Search for the cell housing the specified text and yield its (X, Y) center coordinate. 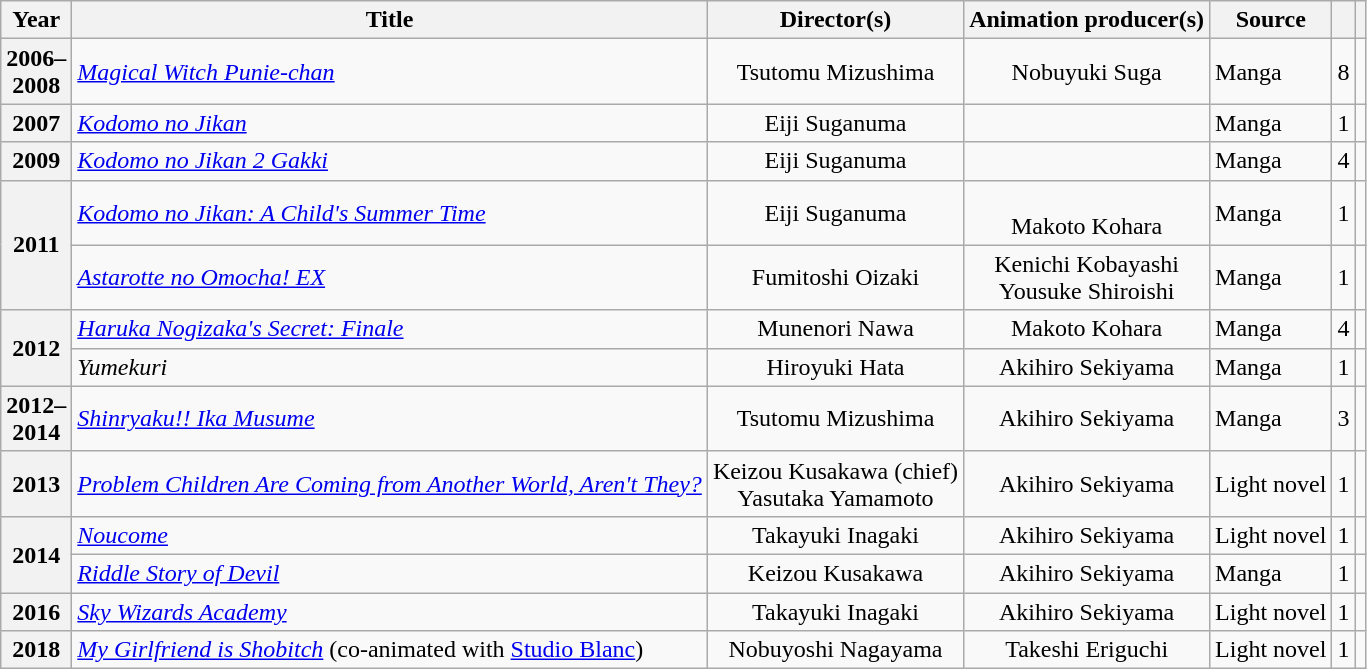
Magical Witch Punie-chan (390, 72)
Kodomo no Jikan 2 Gakki (390, 161)
2012 (36, 348)
Yumekuri (390, 367)
Kodomo no Jikan: A Child's Summer Time (390, 212)
Astarotte no Omocha! EX (390, 278)
Title (390, 20)
Munenori Nawa (835, 329)
2007 (36, 123)
Year (36, 20)
2013 (36, 484)
Problem Children Are Coming from Another World, Aren't They? (390, 484)
2018 (36, 650)
Hiroyuki Hata (835, 367)
Haruka Nogizaka's Secret: Finale (390, 329)
Keizou Kusakawa (835, 573)
Shinryaku!! Ika Musume (390, 418)
Takeshi Eriguchi (1087, 650)
8 (1344, 72)
2014 (36, 554)
Nobuyuki Suga (1087, 72)
2009 (36, 161)
Animation producer(s) (1087, 20)
2016 (36, 611)
Noucome (390, 535)
Kodomo no Jikan (390, 123)
Source (1271, 20)
2011 (36, 245)
Nobuyoshi Nagayama (835, 650)
Riddle Story of Devil (390, 573)
Sky Wizards Academy (390, 611)
Kenichi KobayashiYousuke Shiroishi (1087, 278)
Director(s) (835, 20)
Keizou Kusakawa (chief) Yasutaka Yamamoto (835, 484)
3 (1344, 418)
Fumitoshi Oizaki (835, 278)
2006–2008 (36, 72)
2012–2014 (36, 418)
My Girlfriend is Shobitch (co-animated with Studio Blanc) (390, 650)
